Return the [x, y] coordinate for the center point of the cell that contains the specified text.  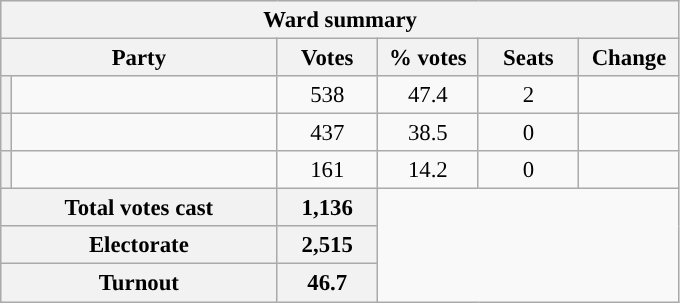
Ward summary [340, 20]
2,515 [328, 245]
2 [528, 95]
46.7 [328, 283]
161 [328, 170]
Electorate [139, 245]
47.4 [428, 95]
14.2 [428, 170]
Change [630, 58]
Total votes cast [139, 208]
38.5 [428, 133]
Votes [328, 58]
% votes [428, 58]
Seats [528, 58]
Turnout [139, 283]
437 [328, 133]
1,136 [328, 208]
538 [328, 95]
Party [139, 58]
